Search for the cell housing the specified text and yield its [X, Y] center coordinate. 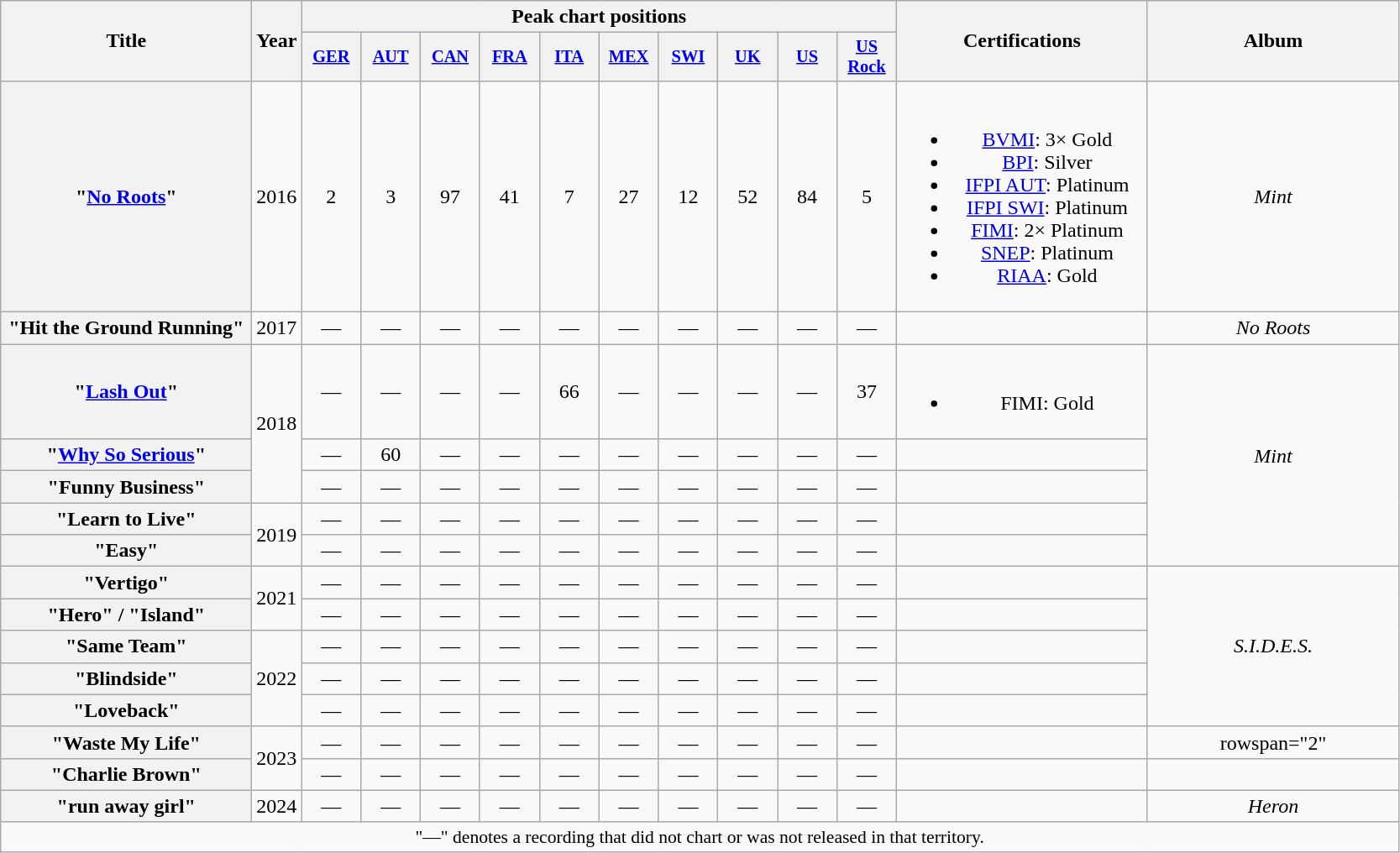
"Hero" / "Island" [126, 615]
USRock [867, 57]
2019 [277, 535]
SWI [689, 57]
41 [509, 196]
ITA [569, 57]
"Why So Serious" [126, 455]
MEX [628, 57]
FIMI: Gold [1021, 391]
rowspan="2" [1273, 742]
27 [628, 196]
2024 [277, 806]
2016 [277, 196]
"Learn to Live" [126, 519]
"run away girl" [126, 806]
"Waste My Life" [126, 742]
Heron [1273, 806]
"Blindside" [126, 678]
2023 [277, 758]
"Same Team" [126, 646]
37 [867, 391]
UK [747, 57]
"No Roots" [126, 196]
US [808, 57]
"Charlie Brown" [126, 774]
3 [391, 196]
66 [569, 391]
5 [867, 196]
Peak chart positions [600, 17]
Title [126, 41]
2022 [277, 678]
12 [689, 196]
60 [391, 455]
Year [277, 41]
BVMI: 3× GoldBPI: SilverIFPI AUT: PlatinumIFPI SWI: PlatinumFIMI: 2× PlatinumSNEP: PlatinumRIAA: Gold [1021, 196]
"Funny Business" [126, 487]
7 [569, 196]
97 [450, 196]
AUT [391, 57]
"Loveback" [126, 710]
Certifications [1021, 41]
84 [808, 196]
"Vertigo" [126, 583]
FRA [509, 57]
"—" denotes a recording that did not chart or was not released in that territory. [700, 837]
Album [1273, 41]
"Lash Out" [126, 391]
GER [331, 57]
2017 [277, 328]
CAN [450, 57]
2018 [277, 423]
"Easy" [126, 551]
No Roots [1273, 328]
S.I.D.E.S. [1273, 646]
52 [747, 196]
2 [331, 196]
"Hit the Ground Running" [126, 328]
2021 [277, 599]
